Return (X, Y) of the center of cell containing provided text 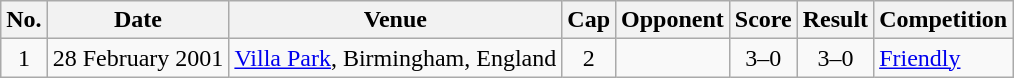
2 (589, 58)
Villa Park, Birmingham, England (396, 58)
Venue (396, 20)
Opponent (673, 20)
Score (763, 20)
Cap (589, 20)
Date (138, 20)
28 February 2001 (138, 58)
No. (24, 20)
Friendly (944, 58)
Competition (944, 20)
Result (835, 20)
1 (24, 58)
